Locate the cell with the specified text and output its (x, y) center coordinate. 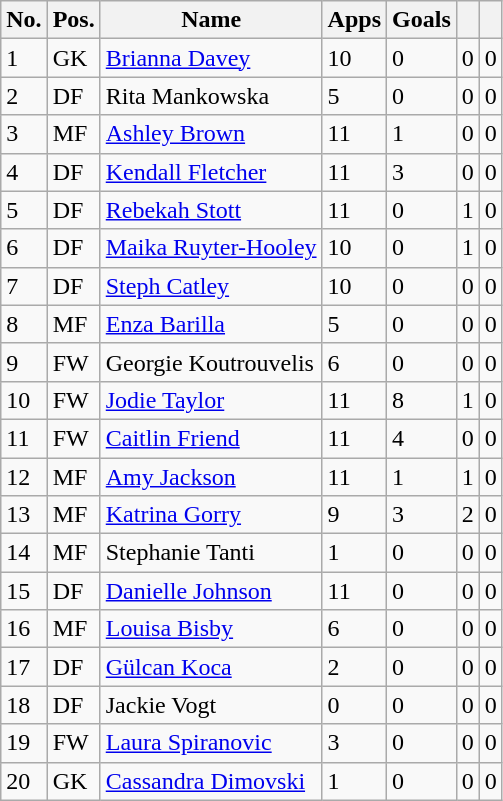
Kendall Fletcher (211, 172)
Danielle Johnson (211, 591)
7 (24, 286)
Pos. (74, 20)
Goals (422, 20)
Georgie Koutrouvelis (211, 362)
Maika Ruyter-Hooley (211, 248)
Steph Catley (211, 286)
Gülcan Koca (211, 667)
Amy Jackson (211, 477)
Name (211, 20)
19 (24, 743)
Jackie Vogt (211, 705)
Apps (354, 20)
Laura Spiranovic (211, 743)
15 (24, 591)
Brianna Davey (211, 58)
Caitlin Friend (211, 438)
18 (24, 705)
Rebekah Stott (211, 210)
Ashley Brown (211, 134)
Stephanie Tanti (211, 553)
20 (24, 781)
Katrina Gorry (211, 515)
Rita Mankowska (211, 96)
Enza Barilla (211, 324)
No. (24, 20)
Jodie Taylor (211, 400)
13 (24, 515)
Louisa Bisby (211, 629)
17 (24, 667)
Cassandra Dimovski (211, 781)
12 (24, 477)
16 (24, 629)
14 (24, 553)
